Search for the cell housing the specified text and yield its (X, Y) center coordinate. 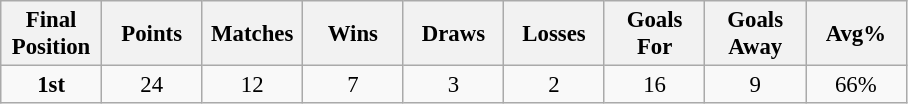
Avg% (856, 34)
16 (654, 85)
Goals For (654, 34)
Wins (354, 34)
2 (554, 85)
3 (454, 85)
12 (252, 85)
9 (756, 85)
Goals Away (756, 34)
24 (152, 85)
Draws (454, 34)
Final Position (52, 34)
66% (856, 85)
Matches (252, 34)
Losses (554, 34)
Points (152, 34)
1st (52, 85)
7 (354, 85)
